Capture the cell that displays the provided text and extract its (x, y) central coordinate. 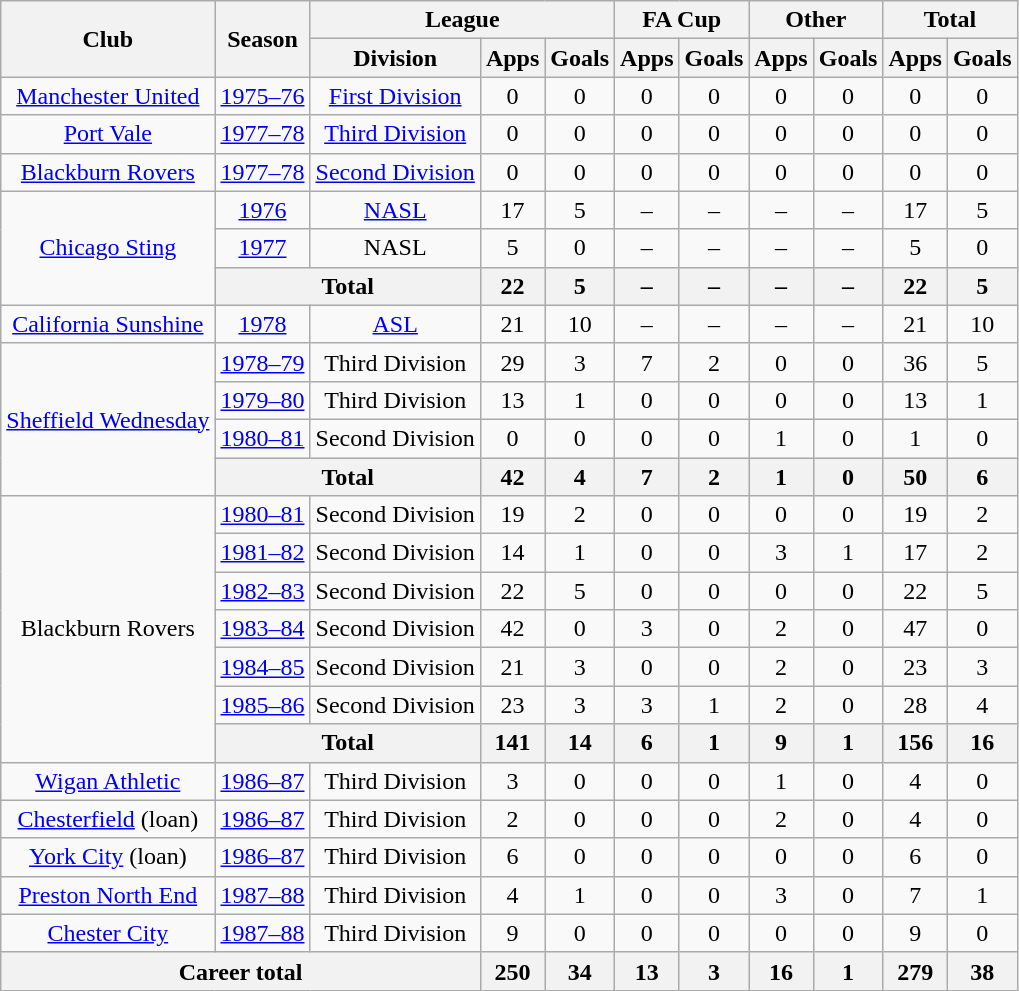
Manchester United (108, 96)
1977 (262, 248)
279 (915, 971)
1984–85 (262, 667)
York City (loan) (108, 857)
Chester City (108, 933)
156 (915, 743)
141 (512, 743)
29 (512, 362)
36 (915, 362)
1983–84 (262, 629)
Chesterfield (loan) (108, 819)
Season (262, 39)
38 (982, 971)
1976 (262, 210)
1981–82 (262, 553)
FA Cup (682, 20)
1979–80 (262, 400)
1978 (262, 324)
47 (915, 629)
California Sunshine (108, 324)
Other (816, 20)
Club (108, 39)
1975–76 (262, 96)
Wigan Athletic (108, 781)
1978–79 (262, 362)
Chicago Sting (108, 248)
League (462, 20)
250 (512, 971)
Preston North End (108, 895)
28 (915, 705)
Port Vale (108, 134)
ASL (395, 324)
Sheffield Wednesday (108, 419)
34 (580, 971)
1985–86 (262, 705)
Division (395, 58)
First Division (395, 96)
1982–83 (262, 591)
Career total (241, 971)
50 (915, 477)
